Locate the cell with the specified text and output its [x, y] center coordinate. 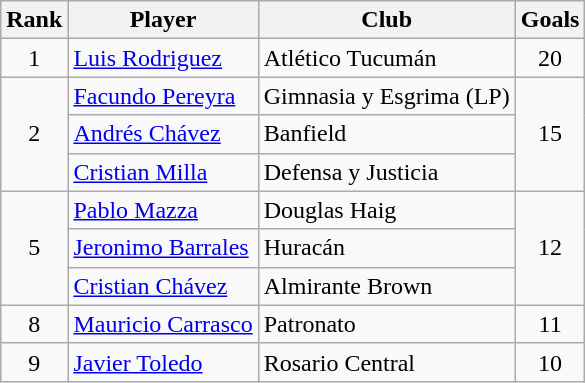
Goals [550, 20]
12 [550, 248]
Facundo Pereyra [163, 96]
9 [34, 362]
Gimnasia y Esgrima (LP) [386, 96]
Mauricio Carrasco [163, 324]
Andrés Chávez [163, 134]
1 [34, 58]
Huracán [386, 248]
2 [34, 134]
Atlético Tucumán [386, 58]
11 [550, 324]
Pablo Mazza [163, 210]
Patronato [386, 324]
Luis Rodriguez [163, 58]
Defensa y Justicia [386, 172]
Cristian Milla [163, 172]
10 [550, 362]
Rank [34, 20]
5 [34, 248]
Club [386, 20]
Rosario Central [386, 362]
Cristian Chávez [163, 286]
Jeronimo Barrales [163, 248]
15 [550, 134]
20 [550, 58]
Banfield [386, 134]
Douglas Haig [386, 210]
Almirante Brown [386, 286]
Javier Toledo [163, 362]
8 [34, 324]
Player [163, 20]
